Output the (X, Y) coordinate of the center of the cell containing the given text.  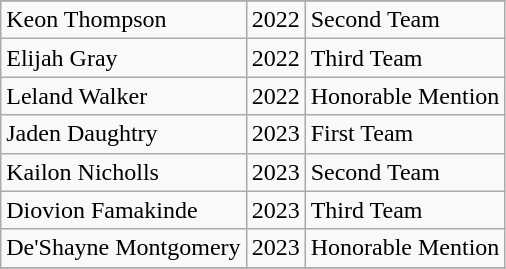
First Team (405, 134)
Diovion Famakinde (124, 210)
De'Shayne Montgomery (124, 248)
Kailon Nicholls (124, 172)
Keon Thompson (124, 20)
Leland Walker (124, 96)
Jaden Daughtry (124, 134)
Elijah Gray (124, 58)
